Identify which cell holds the provided text, then report its (x, y) central coordinate. 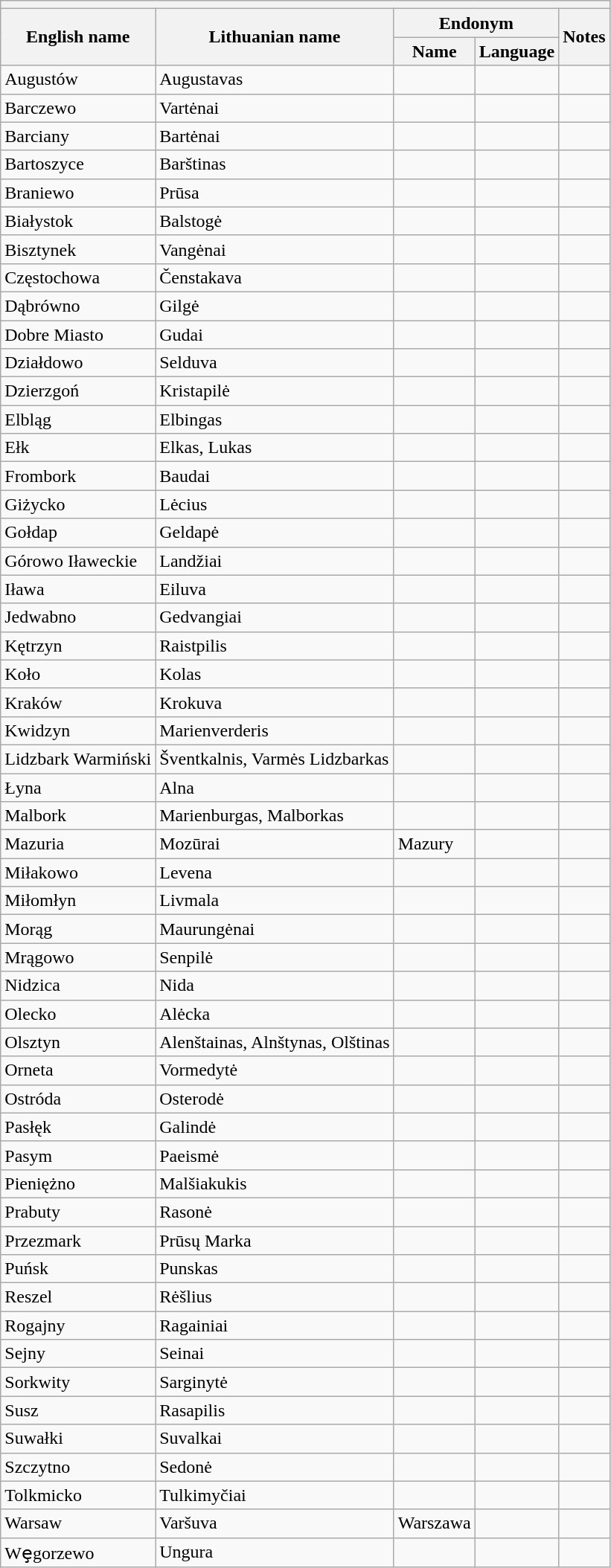
Morąg (78, 929)
Suwałki (78, 1439)
Nida (275, 986)
Elbląg (78, 420)
Braniewo (78, 193)
Częstochowa (78, 277)
Prūsų Marka (275, 1240)
Prabuty (78, 1212)
Landžiai (275, 561)
Sejny (78, 1354)
Mazuria (78, 844)
Senpilė (275, 957)
Name (435, 51)
Prūsa (275, 193)
Dąbrówno (78, 306)
Vangėnai (275, 249)
Sarginytė (275, 1382)
Miłomłyn (78, 901)
Przezmark (78, 1240)
Pasym (78, 1155)
Tolkmicko (78, 1495)
Ragainiai (275, 1326)
Augustavas (275, 80)
Lidzbark Warmiński (78, 759)
Kristapilė (275, 391)
Seinai (275, 1354)
Vormedytė (275, 1070)
Čenstakava (275, 277)
Rasapilis (275, 1410)
Raistpilis (275, 646)
Warsaw (78, 1523)
Dobre Miasto (78, 334)
Kwidzyn (78, 730)
Varšuva (275, 1523)
Alna (275, 788)
Iława (78, 589)
Sorkwity (78, 1382)
Language (516, 51)
Endonym (476, 23)
Bartoszyce (78, 164)
Gilgė (275, 306)
Nidzica (78, 986)
Mrągowo (78, 957)
Orneta (78, 1070)
English name (78, 37)
Bartėnai (275, 136)
Działdowo (78, 363)
Šventkalnis, Varmės Lidzbarkas (275, 759)
Elkas, Lukas (275, 448)
Marienverderis (275, 730)
Vartėnai (275, 108)
Krokuva (275, 702)
Miłakowo (78, 873)
Olecko (78, 1014)
Gołdap (78, 533)
Malšiakukis (275, 1183)
Elbingas (275, 420)
Geldapė (275, 533)
Białystok (78, 221)
Augustów (78, 80)
Osterodė (275, 1099)
Sedonė (275, 1467)
Alėcka (275, 1014)
Tulkimyčiai (275, 1495)
Kraków (78, 702)
Notes (584, 37)
Reszel (78, 1297)
Rogajny (78, 1326)
Warszawa (435, 1523)
Wȩgorzewo (78, 1552)
Galindė (275, 1127)
Balstogė (275, 221)
Olsztyn (78, 1042)
Koło (78, 674)
Szczytno (78, 1467)
Gudai (275, 334)
Frombork (78, 476)
Maurungėnai (275, 929)
Mozūrai (275, 844)
Giżycko (78, 504)
Alenštainas, Alnštynas, Olštinas (275, 1042)
Pasłęk (78, 1127)
Rėšlius (275, 1297)
Bisztynek (78, 249)
Susz (78, 1410)
Dzierzgoń (78, 391)
Ostróda (78, 1099)
Livmala (275, 901)
Levena (275, 873)
Barciany (78, 136)
Ełk (78, 448)
Barczewo (78, 108)
Mazury (435, 844)
Selduva (275, 363)
Baudai (275, 476)
Kętrzyn (78, 646)
Górowo Iławeckie (78, 561)
Puńsk (78, 1269)
Rasonė (275, 1212)
Suvalkai (275, 1439)
Marienburgas, Malborkas (275, 816)
Pieniężno (78, 1183)
Kolas (275, 674)
Paeismė (275, 1155)
Lithuanian name (275, 37)
Jedwabno (78, 617)
Lėcius (275, 504)
Punskas (275, 1269)
Gedvangiai (275, 617)
Łyna (78, 788)
Eiluva (275, 589)
Ungura (275, 1552)
Malbork (78, 816)
Barštinas (275, 164)
